Detect which cell encompasses the target text, then output its [x, y] center coordinate. 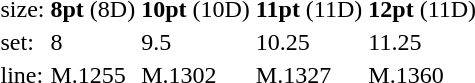
10.25 [308, 42]
9.5 [196, 42]
8 [93, 42]
